Scan for the cell matching the given text and deliver its (x, y) coordinate at center. 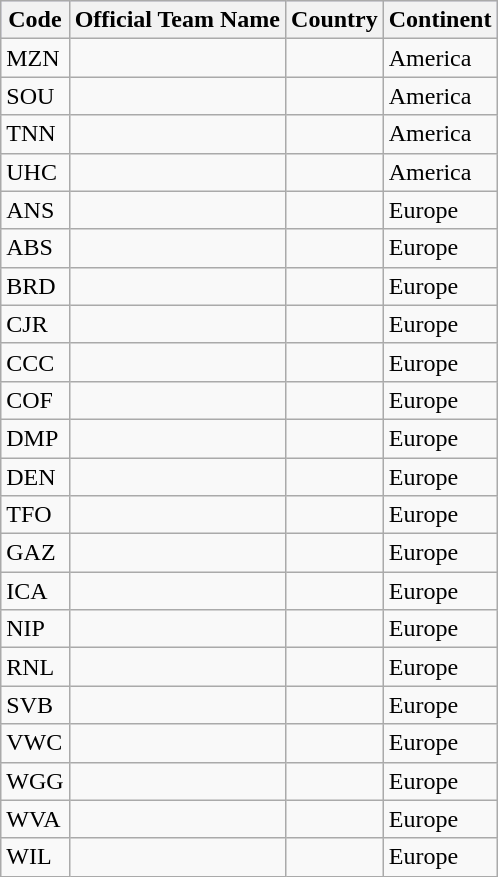
CCC (35, 362)
ICA (35, 591)
ANS (35, 210)
SOU (35, 96)
Code (35, 20)
SVB (35, 705)
Official Team Name (177, 20)
GAZ (35, 553)
Continent (440, 20)
COF (35, 400)
VWC (35, 743)
TFO (35, 515)
CJR (35, 324)
WGG (35, 781)
WIL (35, 857)
RNL (35, 667)
WVA (35, 819)
Country (335, 20)
NIP (35, 629)
DMP (35, 438)
DEN (35, 477)
TNN (35, 134)
ABS (35, 248)
UHC (35, 172)
BRD (35, 286)
MZN (35, 58)
